Extract the [X, Y] coordinate from the center of the cell holding the provided text.  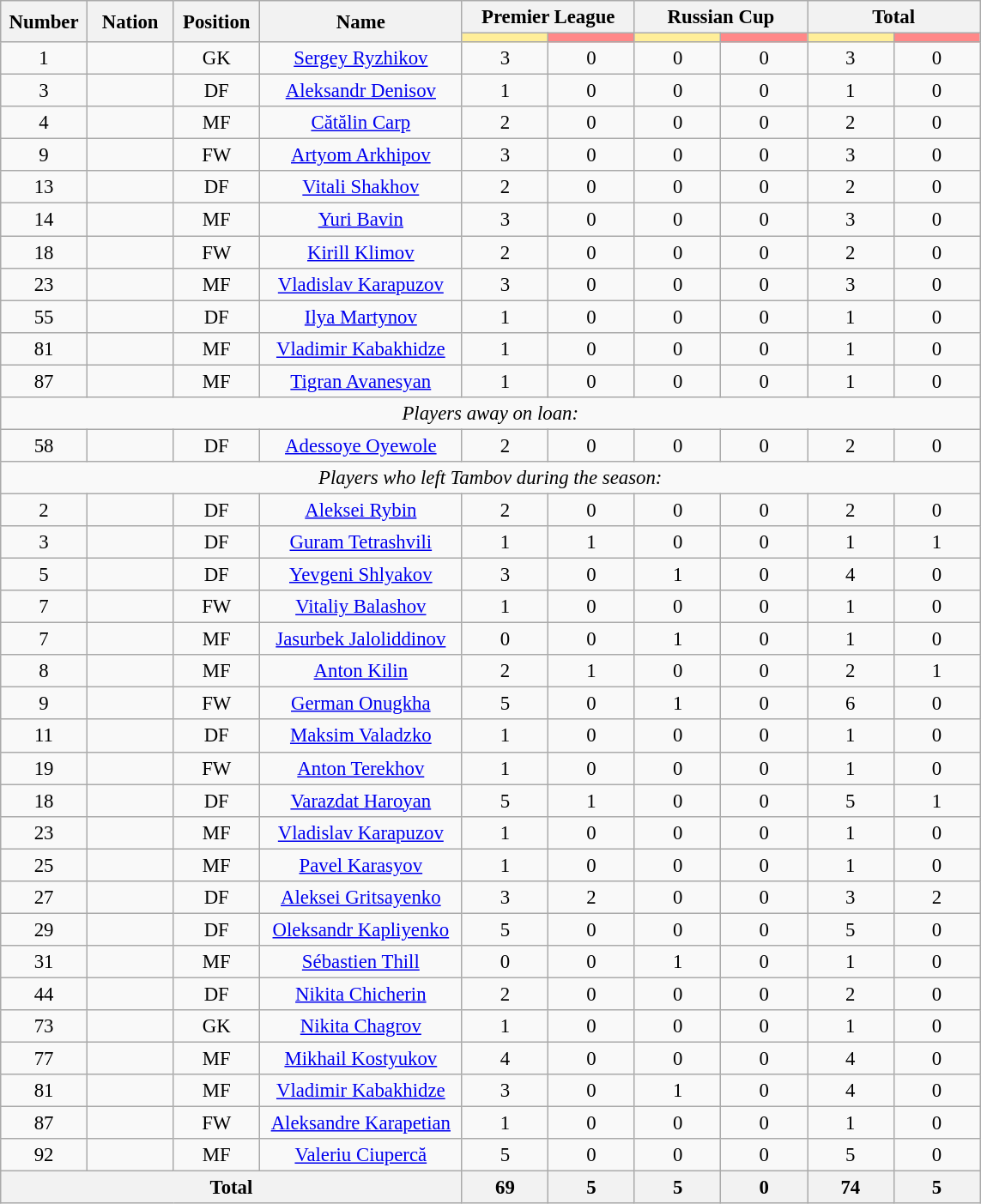
Kirill Klimov [361, 252]
Maksim Valadzko [361, 736]
Number [45, 21]
Sébastien Thill [361, 962]
92 [45, 1155]
Name [361, 21]
Nikita Chicherin [361, 994]
11 [45, 736]
Guram Tetrashvili [361, 542]
Premier League [548, 17]
31 [45, 962]
Cătălin Carp [361, 123]
Varazdat Haroyan [361, 801]
Players away on loan: [491, 414]
74 [850, 1188]
13 [45, 188]
Pavel Karasyov [361, 865]
6 [850, 704]
Valeriu Ciupercă [361, 1155]
Yevgeni Shlyakov [361, 575]
27 [45, 898]
Anton Terekhov [361, 768]
58 [45, 445]
77 [45, 1059]
29 [45, 929]
Jasurbek Jaloliddinov [361, 639]
19 [45, 768]
73 [45, 1026]
Adessoye Oyewole [361, 445]
44 [45, 994]
Players who left Tambov during the season: [491, 478]
Aleksei Gritsayenko [361, 898]
German Onugkha [361, 704]
Vitaliy Balashov [361, 607]
Position [216, 21]
14 [45, 220]
Aleksandre Karapetian [361, 1123]
Ilya Martynov [361, 317]
Tigran Avanesyan [361, 381]
8 [45, 671]
Nation [130, 21]
Mikhail Kostyukov [361, 1059]
Artyom Arkhipov [361, 155]
55 [45, 317]
Russian Cup [721, 17]
Vitali Shakhov [361, 188]
69 [505, 1188]
Sergey Ryzhikov [361, 58]
Aleksandr Denisov [361, 91]
25 [45, 865]
Aleksei Rybin [361, 510]
Anton Kilin [361, 671]
Yuri Bavin [361, 220]
Oleksandr Kapliyenko [361, 929]
Nikita Chagrov [361, 1026]
